Search for the cell housing the specified text and yield its [x, y] center coordinate. 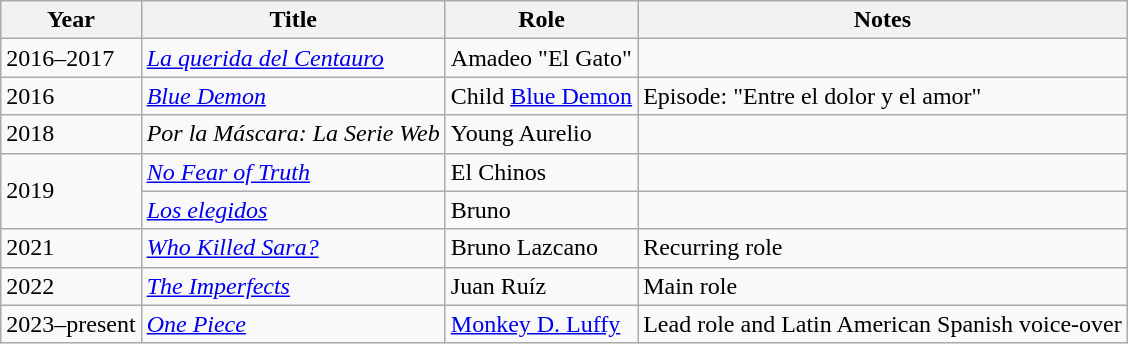
Juan Ruíz [541, 286]
2016 [71, 96]
The Imperfects [293, 286]
Bruno [541, 210]
Episode: "Entre el dolor y el amor" [883, 96]
Monkey D. Luffy [541, 324]
2018 [71, 134]
Year [71, 20]
2021 [71, 248]
Child Blue Demon [541, 96]
No Fear of Truth [293, 172]
2016–2017 [71, 58]
Notes [883, 20]
Main role [883, 286]
One Piece [293, 324]
Young Aurelio [541, 134]
Por la Máscara: La Serie Web [293, 134]
2023–present [71, 324]
Los elegidos [293, 210]
El Chinos [541, 172]
Blue Demon [293, 96]
Lead role and Latin American Spanish voice-over [883, 324]
Who Killed Sara? [293, 248]
2022 [71, 286]
Recurring role [883, 248]
Bruno Lazcano [541, 248]
La querida del Centauro [293, 58]
Title [293, 20]
Role [541, 20]
Amadeo "El Gato" [541, 58]
2019 [71, 191]
